Capture the cell that displays the provided text and extract its (x, y) central coordinate. 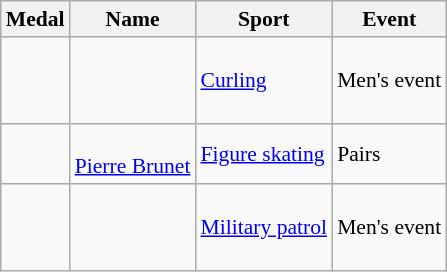
Sport (264, 19)
Name (133, 19)
Pierre Brunet (133, 154)
Medal (36, 19)
Military patrol (264, 228)
Pairs (389, 154)
Curling (264, 80)
Event (389, 19)
Figure skating (264, 154)
